Detect which cell encompasses the target text, then output its [X, Y] center coordinate. 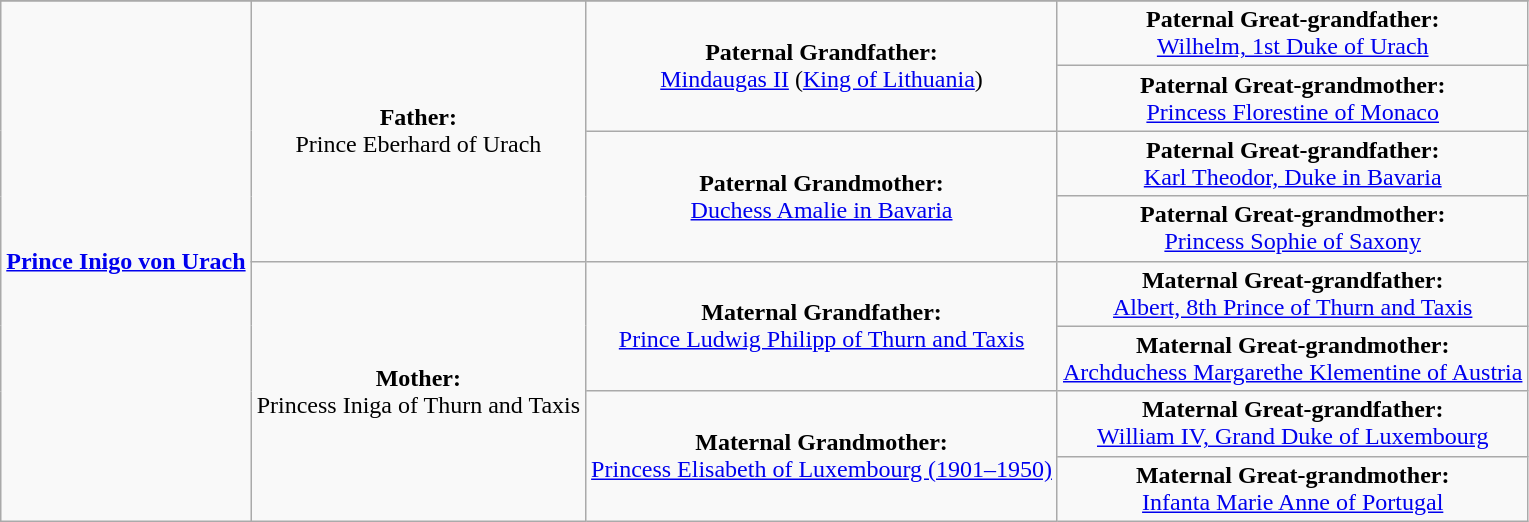
Father:Prince Eberhard of Urach [418, 131]
Paternal Grandmother: Duchess Amalie in Bavaria [822, 196]
Maternal Great-grandfather:William IV, Grand Duke of Luxembourg [1292, 424]
Paternal Great-grandfather:Wilhelm, 1st Duke of Urach [1292, 34]
Paternal Grandfather:Mindaugas II (King of Lithuania) [822, 66]
Maternal Grandfather:Prince Ludwig Philipp of Thurn and Taxis [822, 326]
Mother:Princess Iniga of Thurn and Taxis [418, 391]
Paternal Great-grandmother:Princess Florestine of Monaco [1292, 98]
Paternal Great-grandfather:Karl Theodor, Duke in Bavaria [1292, 164]
Maternal Great-grandfather:Albert, 8th Prince of Thurn and Taxis [1292, 294]
Prince Inigo von Urach [126, 261]
Maternal Grandmother:Princess Elisabeth of Luxembourg (1901–1950) [822, 456]
Maternal Great-grandmother:Infanta Marie Anne of Portugal [1292, 488]
Paternal Great-grandmother:Princess Sophie of Saxony [1292, 228]
Maternal Great-grandmother:Archduchess Margarethe Klementine of Austria [1292, 358]
